From the cell containing the given text, extract its center point as [x, y] coordinate. 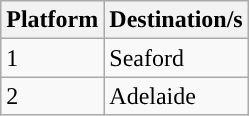
Destination/s [176, 20]
Platform [52, 20]
Seaford [176, 58]
2 [52, 96]
Adelaide [176, 96]
1 [52, 58]
